Determine the (X, Y) coordinate at the center of the cell enclosing the given text.  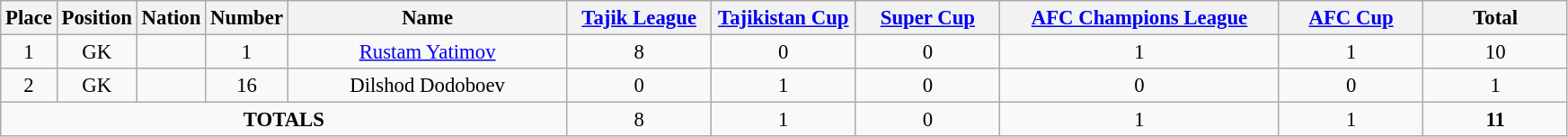
AFC Cup (1351, 18)
Total (1495, 18)
Super Cup (927, 18)
2 (29, 86)
Name (428, 18)
Dilshod Dodoboev (428, 86)
AFC Champions League (1139, 18)
10 (1495, 52)
Place (29, 18)
Rustam Yatimov (428, 52)
TOTALS (284, 120)
Tajikistan Cup (784, 18)
Tajik League (640, 18)
11 (1495, 120)
16 (247, 86)
Nation (171, 18)
Number (247, 18)
Position (97, 18)
